Return [x, y] of the center of cell containing provided text 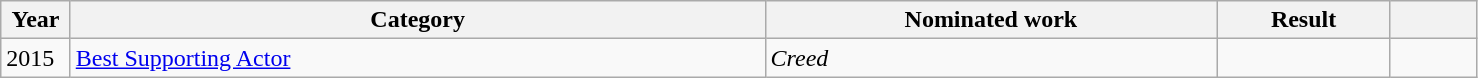
Year [36, 20]
2015 [36, 58]
Result [1304, 20]
Category [418, 20]
Creed [991, 58]
Nominated work [991, 20]
Best Supporting Actor [418, 58]
